Provide the (X, Y) coordinate of the cell's center where the given text is located.  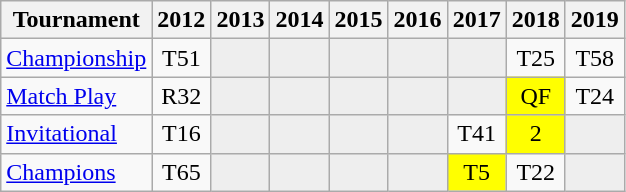
2013 (240, 20)
2016 (418, 20)
2015 (358, 20)
T25 (536, 58)
T22 (536, 172)
T16 (182, 134)
2014 (300, 20)
T65 (182, 172)
QF (536, 96)
T24 (594, 96)
Invitational (76, 134)
T58 (594, 58)
R32 (182, 96)
T41 (476, 134)
2019 (594, 20)
T5 (476, 172)
Champions (76, 172)
Tournament (76, 20)
T51 (182, 58)
Match Play (76, 96)
2017 (476, 20)
Championship (76, 58)
2018 (536, 20)
2 (536, 134)
2012 (182, 20)
